Output the (X, Y) coordinate of the center of the cell containing the given text.  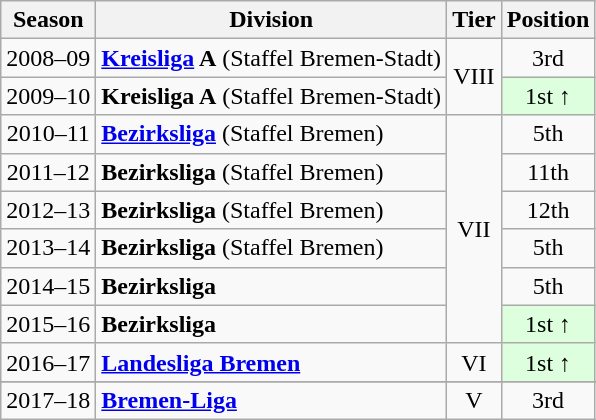
Division (272, 20)
Bremen-Liga (272, 400)
2016–17 (48, 362)
2009–10 (48, 96)
2012–13 (48, 210)
11th (548, 172)
2013–14 (48, 248)
VIII (474, 77)
12th (548, 210)
2014–15 (48, 286)
V (474, 400)
VII (474, 229)
VI (474, 362)
2011–12 (48, 172)
Season (48, 20)
Tier (474, 20)
2017–18 (48, 400)
Position (548, 20)
2015–16 (48, 324)
2010–11 (48, 134)
2008–09 (48, 58)
Landesliga Bremen (272, 362)
